Provide the [x, y] coordinate of the cell's center where the given text is located.  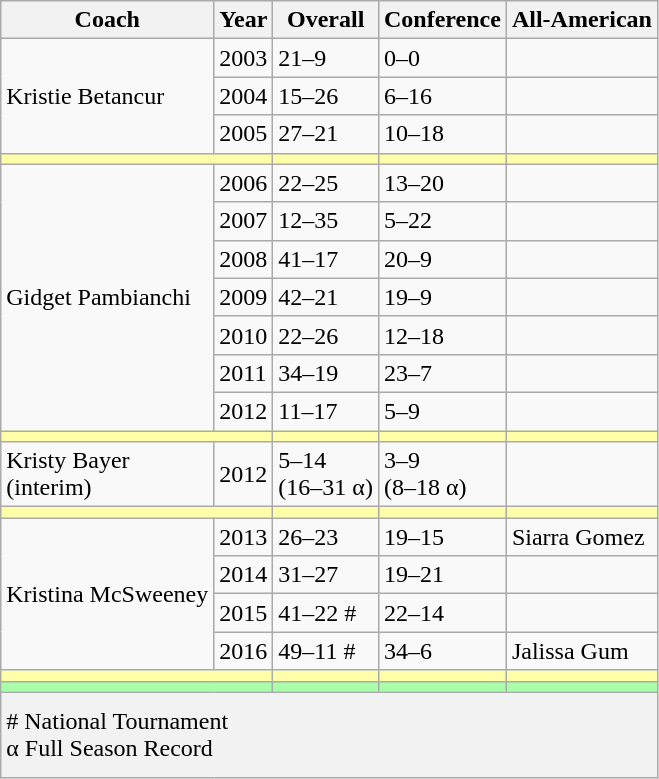
Coach [108, 20]
Gidget Pambianchi [108, 297]
22–14 [442, 613]
2006 [244, 183]
23–7 [442, 373]
2010 [244, 335]
# National Tournamentα Full Season Record [330, 735]
13–20 [442, 183]
41–17 [326, 259]
2008 [244, 259]
12–18 [442, 335]
3–9(8–18 α) [442, 474]
2009 [244, 297]
Siarra Gomez [582, 537]
2013 [244, 537]
22–25 [326, 183]
Kristina McSweeney [108, 594]
19–15 [442, 537]
2015 [244, 613]
31–27 [326, 575]
0–0 [442, 58]
12–35 [326, 221]
19–9 [442, 297]
2005 [244, 134]
34–19 [326, 373]
27–21 [326, 134]
21–9 [326, 58]
2007 [244, 221]
49–11 # [326, 651]
2014 [244, 575]
Kristy Bayer(interim) [108, 474]
6–16 [442, 96]
26–23 [326, 537]
34–6 [442, 651]
41–22 # [326, 613]
Jalissa Gum [582, 651]
19–21 [442, 575]
All-American [582, 20]
5–9 [442, 411]
2004 [244, 96]
5–22 [442, 221]
2011 [244, 373]
2016 [244, 651]
2003 [244, 58]
10–18 [442, 134]
22–26 [326, 335]
Year [244, 20]
20–9 [442, 259]
5–14(16–31 α) [326, 474]
Kristie Betancur [108, 96]
Overall [326, 20]
11–17 [326, 411]
15–26 [326, 96]
Conference [442, 20]
42–21 [326, 297]
